Output the (x, y) coordinate of the center of the cell containing the given text.  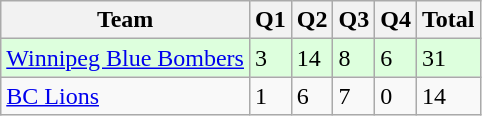
0 (396, 96)
31 (448, 58)
Team (126, 20)
Q4 (396, 20)
Q1 (270, 20)
1 (270, 96)
Winnipeg Blue Bombers (126, 58)
7 (354, 96)
Q3 (354, 20)
Q2 (312, 20)
BC Lions (126, 96)
Total (448, 20)
3 (270, 58)
8 (354, 58)
